Locate the cell with the specified text and output its (X, Y) center coordinate. 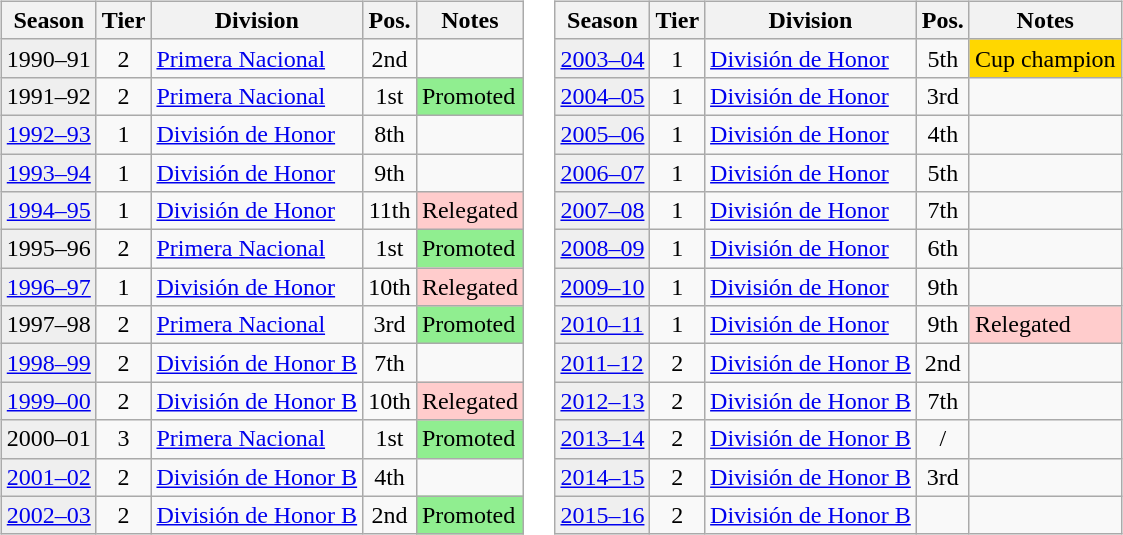
1993–94 (48, 173)
2005–06 (602, 134)
Cup champion (1045, 58)
3 (124, 439)
2004–05 (602, 96)
1991–92 (48, 96)
2012–13 (602, 401)
1995–96 (48, 249)
1992–93 (48, 134)
2006–07 (602, 173)
1996–97 (48, 287)
1998–99 (48, 363)
2001–02 (48, 477)
2003–04 (602, 58)
1990–91 (48, 58)
1999–00 (48, 401)
11th (390, 211)
2008–09 (602, 249)
2014–15 (602, 477)
1994–95 (48, 211)
1997–98 (48, 325)
2000–01 (48, 439)
2007–08 (602, 211)
2009–10 (602, 287)
8th (390, 134)
2011–12 (602, 363)
2002–03 (48, 515)
/ (942, 439)
2013–14 (602, 439)
2015–16 (602, 515)
2010–11 (602, 325)
6th (942, 249)
